Locate the cell with the specified text and output its (X, Y) center coordinate. 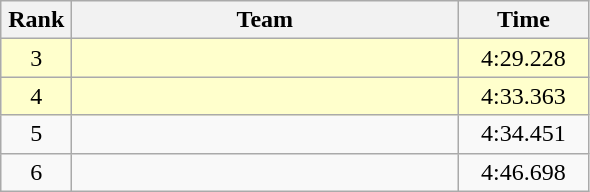
4:29.228 (524, 58)
Time (524, 20)
3 (36, 58)
4:34.451 (524, 134)
4:46.698 (524, 172)
4:33.363 (524, 96)
Rank (36, 20)
5 (36, 134)
Team (265, 20)
6 (36, 172)
4 (36, 96)
